Locate the cell with the specified text and output its [x, y] center coordinate. 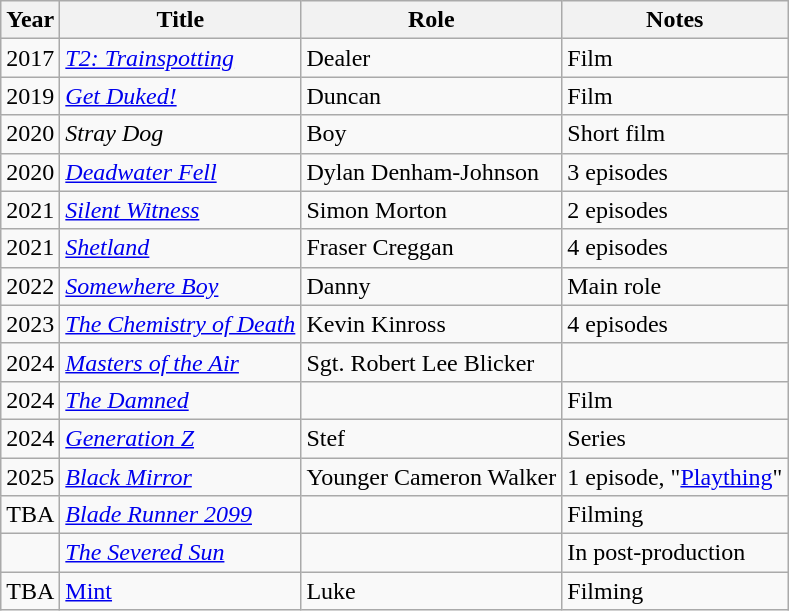
Stray Dog [180, 134]
Kevin Kinross [432, 324]
Blade Runner 2099 [180, 515]
Simon Morton [432, 210]
Somewhere Boy [180, 286]
The Chemistry of Death [180, 324]
Series [675, 438]
Younger Cameron Walker [432, 477]
In post-production [675, 553]
Shetland [180, 248]
Fraser Creggan [432, 248]
Black Mirror [180, 477]
Sgt. Robert Lee Blicker [432, 362]
Notes [675, 20]
Mint [180, 591]
Dylan Denham-Johnson [432, 172]
2 episodes [675, 210]
The Severed Sun [180, 553]
Silent Witness [180, 210]
Role [432, 20]
The Damned [180, 400]
Main role [675, 286]
Stef [432, 438]
2022 [30, 286]
3 episodes [675, 172]
Masters of the Air [180, 362]
Boy [432, 134]
Short film [675, 134]
2023 [30, 324]
Get Duked! [180, 96]
Luke [432, 591]
Year [30, 20]
1 episode, "Plaything" [675, 477]
Generation Z [180, 438]
Title [180, 20]
T2: Trainspotting [180, 58]
Dealer [432, 58]
Deadwater Fell [180, 172]
Danny [432, 286]
2025 [30, 477]
Duncan [432, 96]
2019 [30, 96]
2017 [30, 58]
